Output the (x, y) coordinate of the center of the cell containing the given text.  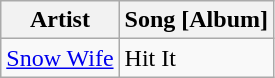
Artist (60, 20)
Hit It (196, 58)
Song [Album] (196, 20)
Snow Wife (60, 58)
